Pinpoint the cell where the given text exists, returning its [x, y] midpoint coordinate. 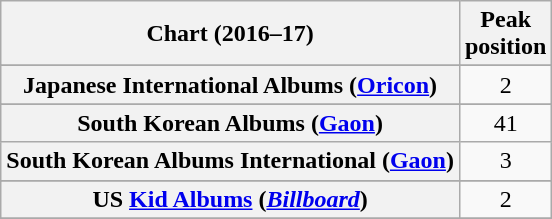
South Korean Albums International (Gaon) [230, 161]
Japanese International Albums (Oricon) [230, 85]
Peak position [505, 34]
Chart (2016–17) [230, 34]
South Korean Albums (Gaon) [230, 123]
US Kid Albums (Billboard) [230, 199]
41 [505, 123]
3 [505, 161]
